Search for the cell housing the specified text and yield its (x, y) center coordinate. 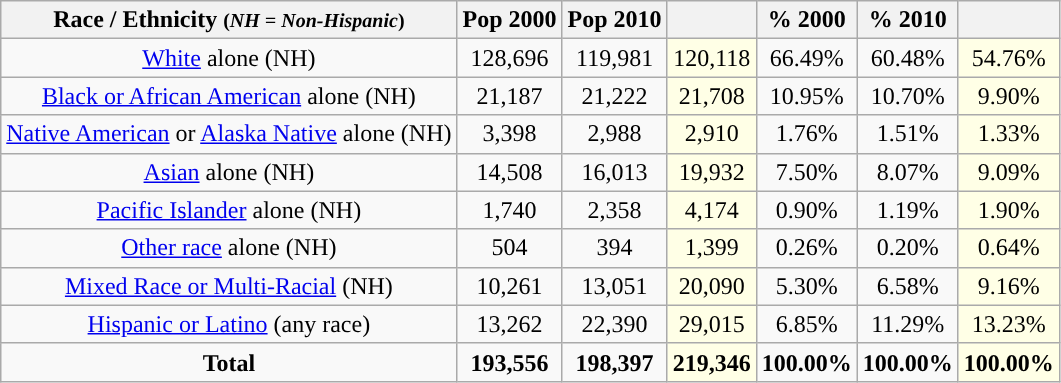
2,988 (614, 134)
128,696 (510, 58)
6.85% (806, 324)
10.70% (908, 96)
8.07% (908, 172)
1.51% (908, 134)
2,358 (614, 210)
19,932 (712, 172)
Race / Ethnicity (NH = Non-Hispanic) (229, 20)
10.95% (806, 96)
13,262 (510, 324)
14,508 (510, 172)
2,910 (712, 134)
66.49% (806, 58)
54.76% (1008, 58)
22,390 (614, 324)
0.90% (806, 210)
60.48% (908, 58)
1,399 (712, 248)
16,013 (614, 172)
7.50% (806, 172)
13,051 (614, 286)
1.90% (1008, 210)
0.64% (1008, 248)
1.76% (806, 134)
% 2010 (908, 20)
Pop 2000 (510, 20)
5.30% (806, 286)
9.16% (1008, 286)
11.29% (908, 324)
Asian alone (NH) (229, 172)
20,090 (712, 286)
1,740 (510, 210)
0.20% (908, 248)
219,346 (712, 362)
120,118 (712, 58)
3,398 (510, 134)
1.19% (908, 210)
4,174 (712, 210)
9.09% (1008, 172)
White alone (NH) (229, 58)
Native American or Alaska Native alone (NH) (229, 134)
Other race alone (NH) (229, 248)
Pop 2010 (614, 20)
Mixed Race or Multi-Racial (NH) (229, 286)
0.26% (806, 248)
10,261 (510, 286)
6.58% (908, 286)
198,397 (614, 362)
21,187 (510, 96)
Pacific Islander alone (NH) (229, 210)
119,981 (614, 58)
193,556 (510, 362)
504 (510, 248)
394 (614, 248)
% 2000 (806, 20)
1.33% (1008, 134)
Black or African American alone (NH) (229, 96)
9.90% (1008, 96)
13.23% (1008, 324)
Total (229, 362)
Hispanic or Latino (any race) (229, 324)
29,015 (712, 324)
21,708 (712, 96)
21,222 (614, 96)
